Determine the (X, Y) coordinate at the center of the cell enclosing the given text.  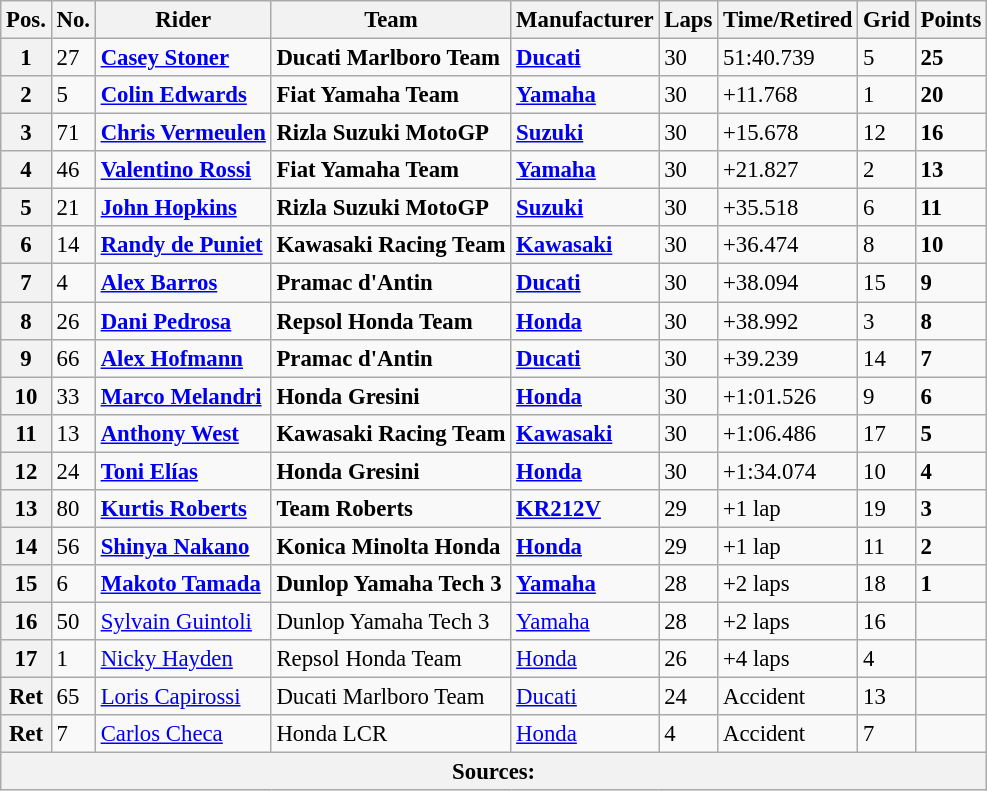
Kurtis Roberts (183, 509)
+38.992 (788, 321)
27 (73, 58)
+11.768 (788, 95)
Points (950, 20)
65 (73, 697)
John Hopkins (183, 208)
Colin Edwards (183, 95)
Laps (688, 20)
33 (73, 396)
+15.678 (788, 133)
50 (73, 621)
Randy de Puniet (183, 245)
Casey Stoner (183, 58)
Chris Vermeulen (183, 133)
Toni Elías (183, 471)
51:40.739 (788, 58)
+4 laps (788, 659)
Sources: (494, 772)
Honda LCR (391, 734)
20 (950, 95)
Loris Capirossi (183, 697)
Manufacturer (585, 20)
+1:34.074 (788, 471)
No. (73, 20)
KR212V (585, 509)
66 (73, 358)
80 (73, 509)
Anthony West (183, 433)
19 (886, 509)
+39.239 (788, 358)
46 (73, 170)
18 (886, 584)
Dani Pedrosa (183, 321)
71 (73, 133)
25 (950, 58)
21 (73, 208)
Team Roberts (391, 509)
Makoto Tamada (183, 584)
Valentino Rossi (183, 170)
Time/Retired (788, 20)
+36.474 (788, 245)
Alex Hofmann (183, 358)
Konica Minolta Honda (391, 546)
Pos. (26, 20)
+1:06.486 (788, 433)
Nicky Hayden (183, 659)
Alex Barros (183, 283)
Rider (183, 20)
+38.094 (788, 283)
Team (391, 20)
Grid (886, 20)
Shinya Nakano (183, 546)
+21.827 (788, 170)
Marco Melandri (183, 396)
Sylvain Guintoli (183, 621)
+35.518 (788, 208)
56 (73, 546)
+1:01.526 (788, 396)
Carlos Checa (183, 734)
